Output the (X, Y) coordinate of the center of the cell containing the given text.  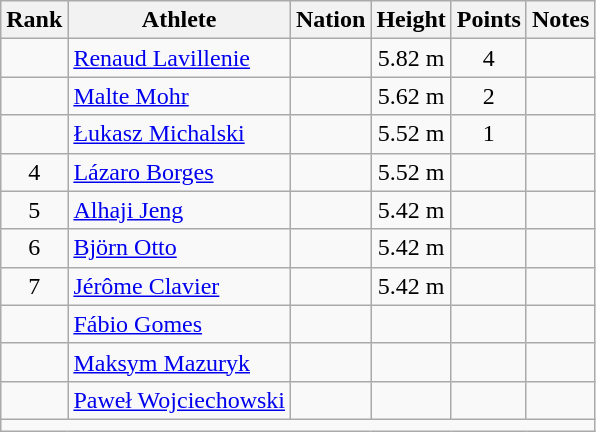
6 (34, 248)
7 (34, 286)
Jérôme Clavier (180, 286)
Lázaro Borges (180, 172)
5.62 m (411, 96)
Björn Otto (180, 248)
Renaud Lavillenie (180, 58)
Points (488, 20)
Notes (560, 20)
Nation (331, 20)
Malte Mohr (180, 96)
5 (34, 210)
Rank (34, 20)
Maksym Mazuryk (180, 362)
Łukasz Michalski (180, 134)
Paweł Wojciechowski (180, 400)
Height (411, 20)
Fábio Gomes (180, 324)
Alhaji Jeng (180, 210)
1 (488, 134)
Athlete (180, 20)
5.82 m (411, 58)
2 (488, 96)
